Scan for the cell matching the given text and deliver its [x, y] coordinate at center. 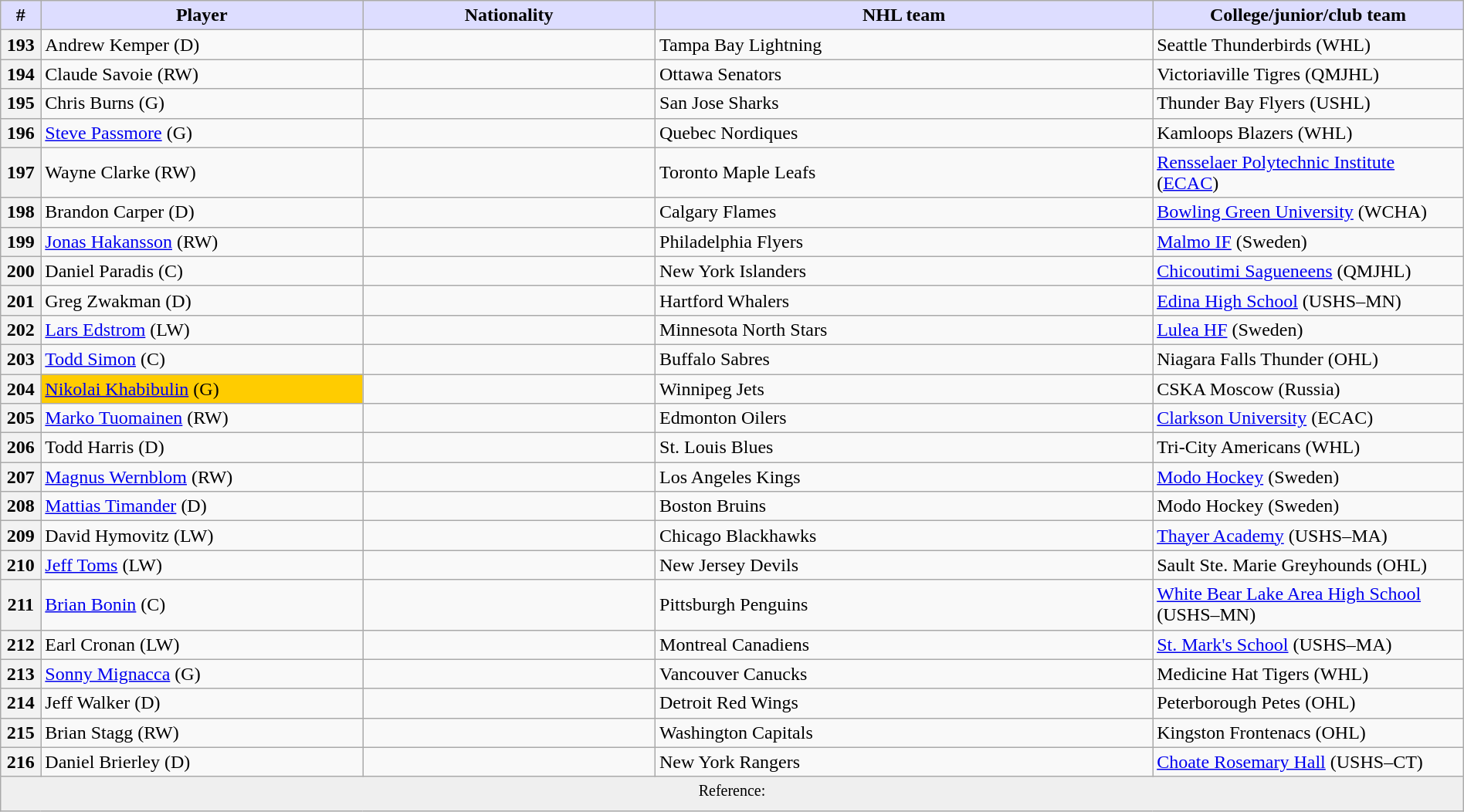
New Jersey Devils [904, 565]
San Jose Sharks [904, 103]
Lars Edstrom (LW) [202, 330]
Player [202, 15]
Reference: [732, 793]
204 [21, 388]
Toronto Maple Leafs [904, 173]
Kingston Frontenacs (OHL) [1308, 732]
215 [21, 732]
Quebec Nordiques [904, 133]
Niagara Falls Thunder (OHL) [1308, 359]
Vancouver Canucks [904, 674]
Earl Cronan (LW) [202, 645]
Montreal Canadiens [904, 645]
210 [21, 565]
Boston Bruins [904, 506]
Buffalo Sabres [904, 359]
Washington Capitals [904, 732]
Edina High School (USHS–MN) [1308, 300]
211 [21, 605]
Marko Tuomainen (RW) [202, 418]
195 [21, 103]
Brian Stagg (RW) [202, 732]
Calgary Flames [904, 212]
NHL team [904, 15]
Jeff Toms (LW) [202, 565]
Medicine Hat Tigers (WHL) [1308, 674]
Jeff Walker (D) [202, 703]
205 [21, 418]
203 [21, 359]
197 [21, 173]
Detroit Red Wings [904, 703]
# [21, 15]
Brian Bonin (C) [202, 605]
Sonny Mignacca (G) [202, 674]
Tri-City Americans (WHL) [1308, 448]
206 [21, 448]
Todd Harris (D) [202, 448]
Greg Zwakman (D) [202, 300]
212 [21, 645]
Seattle Thunderbirds (WHL) [1308, 45]
202 [21, 330]
Nationality [510, 15]
216 [21, 762]
193 [21, 45]
CSKA Moscow (Russia) [1308, 388]
Claude Savoie (RW) [202, 74]
Thayer Academy (USHS–MA) [1308, 536]
Andrew Kemper (D) [202, 45]
Edmonton Oilers [904, 418]
Winnipeg Jets [904, 388]
200 [21, 271]
Chris Burns (G) [202, 103]
Chicoutimi Sagueneens (QMJHL) [1308, 271]
Kamloops Blazers (WHL) [1308, 133]
Hartford Whalers [904, 300]
Mattias Timander (D) [202, 506]
Nikolai Khabibulin (G) [202, 388]
Sault Ste. Marie Greyhounds (OHL) [1308, 565]
Peterborough Petes (OHL) [1308, 703]
Pittsburgh Penguins [904, 605]
Choate Rosemary Hall (USHS–CT) [1308, 762]
198 [21, 212]
Steve Passmore (G) [202, 133]
St. Louis Blues [904, 448]
Philadelphia Flyers [904, 242]
Brandon Carper (D) [202, 212]
Malmo IF (Sweden) [1308, 242]
Wayne Clarke (RW) [202, 173]
Todd Simon (C) [202, 359]
208 [21, 506]
Minnesota North Stars [904, 330]
White Bear Lake Area High School (USHS–MN) [1308, 605]
St. Mark's School (USHS–MA) [1308, 645]
Bowling Green University (WCHA) [1308, 212]
Rensselaer Polytechnic Institute (ECAC) [1308, 173]
Clarkson University (ECAC) [1308, 418]
Los Angeles Kings [904, 477]
213 [21, 674]
New York Islanders [904, 271]
Chicago Blackhawks [904, 536]
196 [21, 133]
199 [21, 242]
Daniel Brierley (D) [202, 762]
David Hymovitz (LW) [202, 536]
201 [21, 300]
Ottawa Senators [904, 74]
Magnus Wernblom (RW) [202, 477]
Tampa Bay Lightning [904, 45]
College/junior/club team [1308, 15]
Lulea HF (Sweden) [1308, 330]
209 [21, 536]
194 [21, 74]
Thunder Bay Flyers (USHL) [1308, 103]
Daniel Paradis (C) [202, 271]
214 [21, 703]
New York Rangers [904, 762]
Victoriaville Tigres (QMJHL) [1308, 74]
207 [21, 477]
Jonas Hakansson (RW) [202, 242]
